From the cell containing the given text, extract its center point as (X, Y) coordinate. 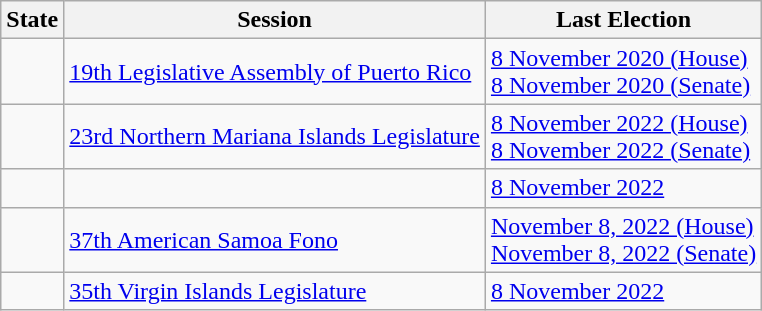
8 November 2022 (House)8 November 2022 (Senate) (623, 136)
8 November 2020 (House)8 November 2020 (Senate) (623, 72)
37th American Samoa Fono (275, 240)
Session (275, 20)
19th Legislative Assembly of Puerto Rico (275, 72)
Last Election (623, 20)
35th Virgin Islands Legislature (275, 291)
23rd Northern Mariana Islands Legislature (275, 136)
State (32, 20)
November 8, 2022 (House)November 8, 2022 (Senate) (623, 240)
